Capture the cell that displays the provided text and extract its (x, y) central coordinate. 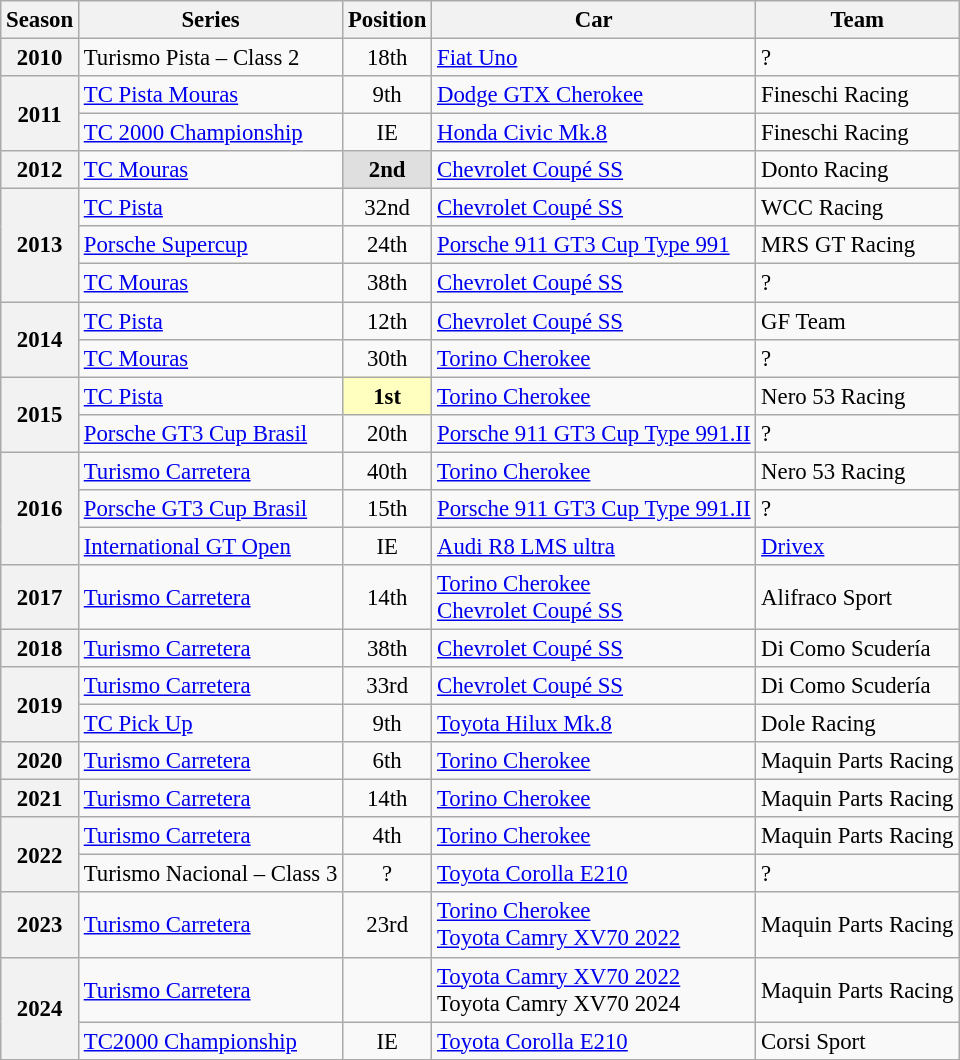
International GT Open (210, 546)
2010 (40, 58)
Torino CherokeeChevrolet Coupé SS (594, 598)
Alifraco Sport (858, 598)
WCC Racing (858, 208)
18th (388, 58)
Porsche Supercup (210, 245)
Car (594, 20)
TC Pista Mouras (210, 95)
Turismo Nacional – Class 3 (210, 874)
2021 (40, 799)
Dodge GTX Cherokee (594, 95)
2017 (40, 598)
2014 (40, 340)
2024 (40, 1008)
Torino CherokeeToyota Camry XV70 2022 (594, 926)
24th (388, 245)
Season (40, 20)
Series (210, 20)
2019 (40, 704)
Audi R8 LMS ultra (594, 546)
40th (388, 471)
Dole Racing (858, 724)
20th (388, 433)
6th (388, 761)
23rd (388, 926)
2012 (40, 170)
30th (388, 358)
Porsche 911 GT3 Cup Type 991 (594, 245)
TC2000 Championship (210, 1041)
Honda Civic Mk.8 (594, 133)
Corsi Sport (858, 1041)
2018 (40, 648)
2020 (40, 761)
2023 (40, 926)
Toyota Camry XV70 2022Toyota Camry XV70 2024 (594, 990)
Turismo Pista – Class 2 (210, 58)
2016 (40, 508)
15th (388, 509)
TC Pick Up (210, 724)
12th (388, 321)
MRS GT Racing (858, 245)
Team (858, 20)
2nd (388, 170)
Fiat Uno (594, 58)
2013 (40, 246)
33rd (388, 686)
1st (388, 396)
Position (388, 20)
2011 (40, 114)
TC 2000 Championship (210, 133)
Toyota Hilux Mk.8 (594, 724)
2015 (40, 414)
Donto Racing (858, 170)
32nd (388, 208)
Drivex (858, 546)
4th (388, 836)
GF Team (858, 321)
2022 (40, 854)
